For the text-containing cell, return its midpoint in (x, y) coordinate format. 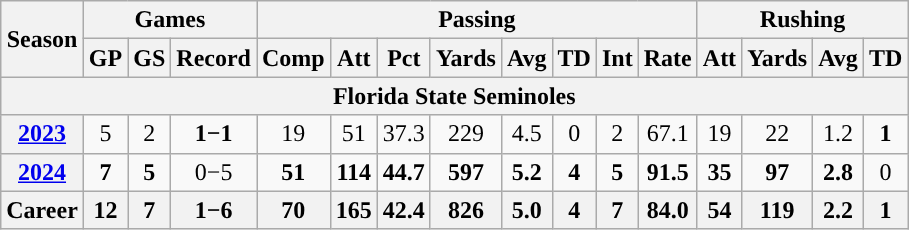
Comp (293, 58)
Rushing (802, 20)
84.0 (668, 210)
Florida State Seminoles (454, 96)
Rate (668, 58)
12 (105, 210)
97 (778, 172)
Season (42, 39)
826 (466, 210)
1.2 (838, 134)
Passing (476, 20)
Record (214, 58)
35 (719, 172)
67.1 (668, 134)
GS (150, 58)
2024 (42, 172)
54 (719, 210)
5.0 (526, 210)
37.3 (404, 134)
2.2 (838, 210)
44.7 (404, 172)
4.5 (526, 134)
22 (778, 134)
Int (617, 58)
0−5 (214, 172)
165 (354, 210)
Games (170, 20)
597 (466, 172)
Career (42, 210)
42.4 (404, 210)
70 (293, 210)
Pct (404, 58)
119 (778, 210)
91.5 (668, 172)
1−1 (214, 134)
GP (105, 58)
5.2 (526, 172)
229 (466, 134)
1−6 (214, 210)
2.8 (838, 172)
114 (354, 172)
2023 (42, 134)
